Provide the (x, y) coordinate of the cell's center where the given text is located.  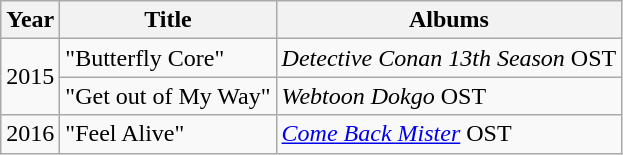
"Butterfly Core" (168, 58)
Title (168, 20)
"Feel Alive" (168, 134)
2015 (30, 77)
Year (30, 20)
Webtoon Dokgo OST (449, 96)
"Get out of My Way" (168, 96)
Detective Conan 13th Season OST (449, 58)
2016 (30, 134)
Albums (449, 20)
Come Back Mister OST (449, 134)
